Return [x, y] of the center of cell containing provided text 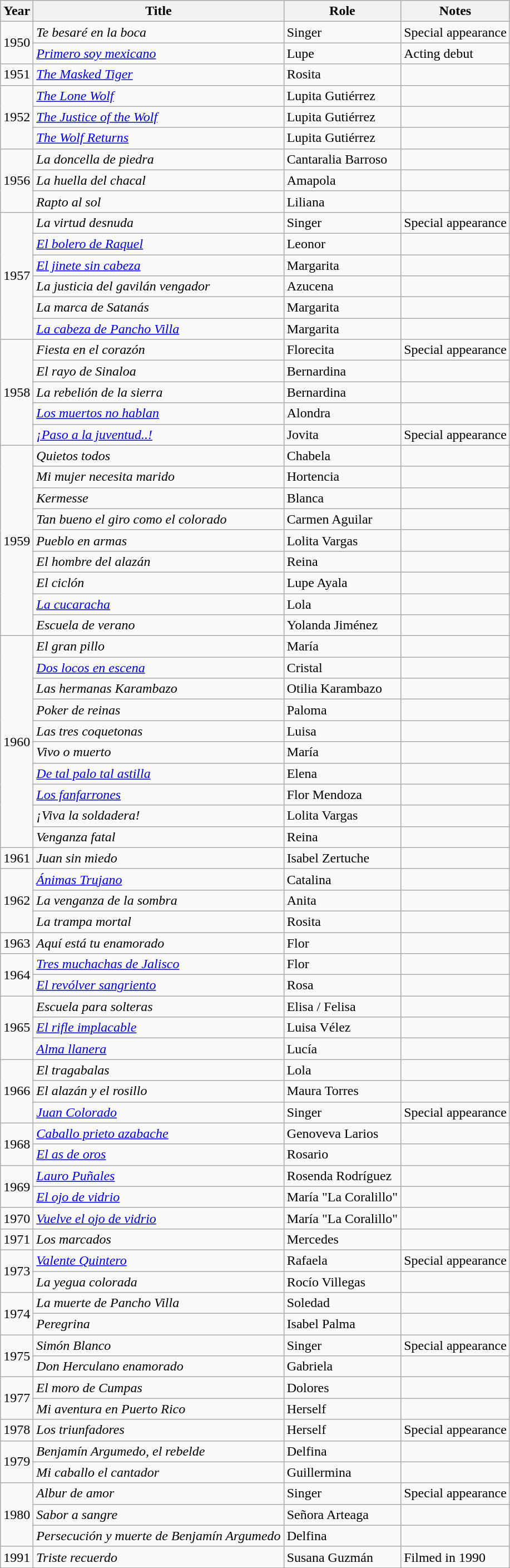
Quietos todos [159, 456]
Carmen Aguilar [343, 519]
1952 [17, 117]
1950 [17, 43]
1971 [17, 1239]
Albur de amor [159, 1493]
Las hermanas Karambazo [159, 689]
Isabel Zertuche [343, 858]
1970 [17, 1218]
Elena [343, 773]
Escuela de verano [159, 625]
Liliana [343, 201]
Lauro Puñales [159, 1176]
La rebelión de la sierra [159, 392]
Guillermina [343, 1472]
1977 [17, 1398]
¡Viva la soldadera! [159, 816]
Cristal [343, 668]
Acting debut [455, 53]
Flor Mendoza [343, 795]
El gran pillo [159, 647]
The Lone Wolf [159, 96]
Triste recuerdo [159, 1557]
El hombre del alazán [159, 561]
Florecita [343, 350]
La muerte de Pancho Villa [159, 1303]
Cantaralia Barroso [343, 159]
Azucena [343, 287]
1956 [17, 180]
1974 [17, 1314]
Rosa [343, 985]
Persecución y muerte de Benjamín Argumedo [159, 1536]
Susana Guzmán [343, 1557]
Lupe Ayala [343, 583]
Elisa / Felisa [343, 1007]
Juan Colorado [159, 1112]
1963 [17, 943]
El alazán y el rosillo [159, 1091]
Benjamín Argumedo, el rebelde [159, 1451]
Chabela [343, 456]
El rifle implacable [159, 1028]
Mercedes [343, 1239]
¡Paso a la juventud..! [159, 435]
Filmed in 1990 [455, 1557]
Rapto al sol [159, 201]
Mi aventura en Puerto Rico [159, 1409]
1973 [17, 1271]
1975 [17, 1356]
1969 [17, 1186]
1962 [17, 900]
Sabor a sangre [159, 1515]
La cucaracha [159, 604]
Notes [455, 11]
1968 [17, 1144]
Los triunfadores [159, 1430]
1991 [17, 1557]
Jovita [343, 435]
La yegua colorada [159, 1281]
Valente Quintero [159, 1260]
Vuelve el ojo de vidrio [159, 1218]
Otilia Karambazo [343, 689]
Tres muchachas de Jalisco [159, 964]
Anita [343, 900]
Poker de reinas [159, 710]
Year [17, 11]
Los marcados [159, 1239]
Maura Torres [343, 1091]
Rafaela [343, 1260]
El as de oros [159, 1155]
Ánimas Trujano [159, 879]
Juan sin miedo [159, 858]
Hortencia [343, 477]
El tragabalas [159, 1070]
Leonor [343, 244]
Catalina [343, 879]
Tan bueno el giro como el colorado [159, 519]
La venganza de la sombra [159, 900]
Aquí está tu enamorado [159, 943]
Lupe [343, 53]
1959 [17, 541]
Lucía [343, 1049]
Los fanfarrones [159, 795]
El rayo de Sinaloa [159, 371]
El ojo de vidrio [159, 1197]
Rosario [343, 1155]
El jinete sin cabeza [159, 265]
La huella del chacal [159, 180]
Isabel Palma [343, 1324]
Soledad [343, 1303]
Dolores [343, 1388]
The Masked Tiger [159, 75]
1980 [17, 1515]
El revólver sangriento [159, 985]
Caballo prieto azabache [159, 1133]
La justicia del gavilán vengador [159, 287]
Señora Arteaga [343, 1515]
1964 [17, 975]
Rocío Villegas [343, 1281]
Gabriela [343, 1367]
Venganza fatal [159, 837]
Te besaré en la boca [159, 32]
Don Herculano enamorado [159, 1367]
The Justice of the Wolf [159, 117]
El ciclón [159, 583]
La doncella de piedra [159, 159]
1957 [17, 275]
1960 [17, 742]
Dos locos en escena [159, 668]
Simón Blanco [159, 1345]
1978 [17, 1430]
Las tres coquetonas [159, 731]
1961 [17, 858]
Alma llanera [159, 1049]
Los muertos no hablan [159, 413]
El moro de Cumpas [159, 1388]
La marca de Satanás [159, 308]
Role [343, 11]
Alondra [343, 413]
La cabeza de Pancho Villa [159, 329]
De tal palo tal astilla [159, 773]
Yolanda Jiménez [343, 625]
Pueblo en armas [159, 540]
Vivo o muerto [159, 752]
Peregrina [159, 1324]
Title [159, 11]
Mi mujer necesita marido [159, 477]
1951 [17, 75]
Rosenda Rodríguez [343, 1176]
Amapola [343, 180]
Fiesta en el corazón [159, 350]
Primero soy mexicano [159, 53]
Mi caballo el cantador [159, 1472]
1958 [17, 392]
Luisa Vélez [343, 1028]
1966 [17, 1091]
Escuela para solteras [159, 1007]
The Wolf Returns [159, 138]
1979 [17, 1462]
Kermesse [159, 498]
1965 [17, 1028]
Blanca [343, 498]
El bolero de Raquel [159, 244]
Luisa [343, 731]
Paloma [343, 710]
La trampa mortal [159, 921]
La virtud desnuda [159, 223]
Genoveva Larios [343, 1133]
